Extract the (x, y) coordinate from the center of the cell holding the provided text.  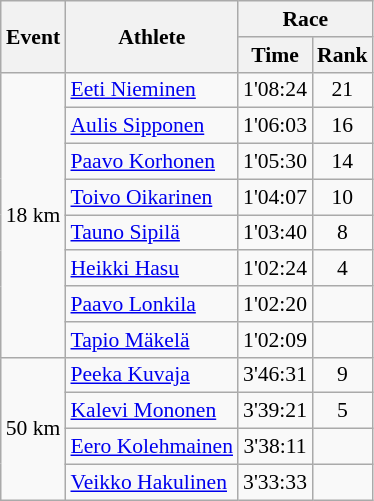
8 (342, 233)
Eeti Nieminen (152, 90)
Peeka Kuvaja (152, 375)
3'38:11 (275, 447)
Paavo Lonkila (152, 304)
1'03:40 (275, 233)
Athlete (152, 36)
Race (306, 19)
Kalevi Mononen (152, 411)
Toivo Oikarinen (152, 197)
Rank (342, 55)
21 (342, 90)
Tauno Sipilä (152, 233)
1'06:03 (275, 126)
Event (34, 36)
Paavo Korhonen (152, 162)
1'02:24 (275, 269)
50 km (34, 428)
16 (342, 126)
Aulis Sipponen (152, 126)
5 (342, 411)
3'46:31 (275, 375)
3'39:21 (275, 411)
1'04:07 (275, 197)
Heikki Hasu (152, 269)
Time (275, 55)
4 (342, 269)
10 (342, 197)
Veikko Hakulinen (152, 482)
1'05:30 (275, 162)
3'33:33 (275, 482)
1'02:09 (275, 340)
1'08:24 (275, 90)
18 km (34, 214)
Eero Kolehmainen (152, 447)
Tapio Mäkelä (152, 340)
9 (342, 375)
14 (342, 162)
1'02:20 (275, 304)
